Provide the (X, Y) coordinate of the cell's center where the given text is located.  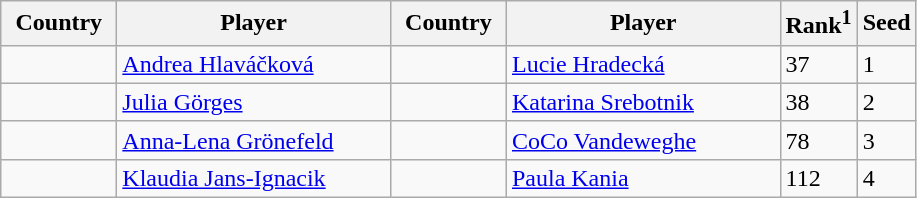
2 (886, 102)
Seed (886, 24)
3 (886, 140)
Klaudia Jans-Ignacik (254, 178)
4 (886, 178)
112 (818, 178)
Anna-Lena Grönefeld (254, 140)
Julia Görges (254, 102)
1 (886, 64)
38 (818, 102)
Paula Kania (643, 178)
37 (818, 64)
CoCo Vandeweghe (643, 140)
Andrea Hlaváčková (254, 64)
Lucie Hradecká (643, 64)
Rank1 (818, 24)
78 (818, 140)
Katarina Srebotnik (643, 102)
